Output the [x, y] coordinate of the center of the cell containing the given text.  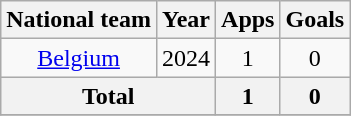
Total [108, 96]
National team [79, 20]
2024 [186, 58]
Belgium [79, 58]
Goals [315, 20]
Year [186, 20]
Apps [248, 20]
